Determine the (x, y) coordinate at the center of the cell enclosing the given text.  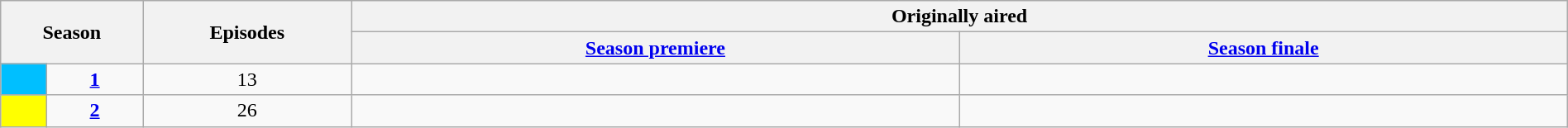
Season (72, 32)
26 (247, 111)
Originally aired (959, 17)
Season premiere (655, 48)
1 (94, 79)
Season finale (1264, 48)
Episodes (247, 32)
13 (247, 79)
2 (94, 111)
